Pinpoint the cell where the given text exists, returning its (x, y) midpoint coordinate. 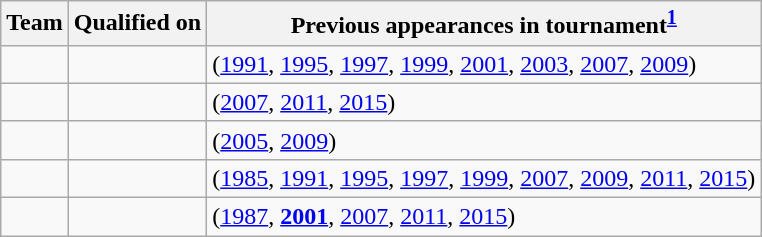
Qualified on (137, 24)
(2005, 2009) (484, 140)
(1987, 2001, 2007, 2011, 2015) (484, 217)
(2007, 2011, 2015) (484, 102)
Previous appearances in tournament1 (484, 24)
(1985, 1991, 1995, 1997, 1999, 2007, 2009, 2011, 2015) (484, 178)
Team (35, 24)
(1991, 1995, 1997, 1999, 2001, 2003, 2007, 2009) (484, 64)
